Identify which cell holds the provided text, then report its [x, y] central coordinate. 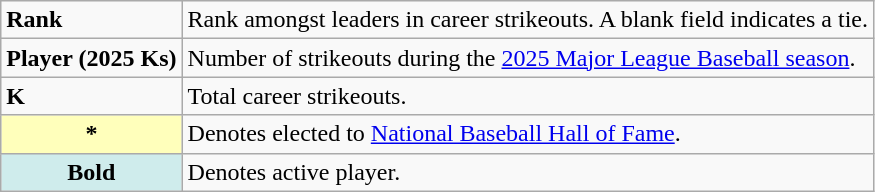
Bold [92, 172]
* [92, 134]
K [92, 96]
Total career strikeouts. [528, 96]
Player (2025 Ks) [92, 58]
Denotes elected to National Baseball Hall of Fame. [528, 134]
Rank [92, 20]
Denotes active player. [528, 172]
Rank amongst leaders in career strikeouts. A blank field indicates a tie. [528, 20]
Number of strikeouts during the 2025 Major League Baseball season. [528, 58]
